Return the (x, y) coordinate for the center point of the cell that contains the specified text.  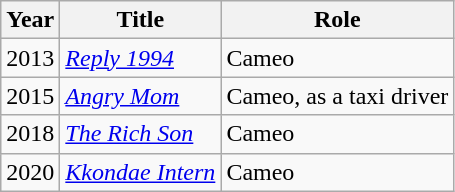
2020 (30, 172)
2018 (30, 134)
Cameo, as a taxi driver (338, 96)
Year (30, 20)
Role (338, 20)
Title (140, 20)
2015 (30, 96)
The Rich Son (140, 134)
Kkondae Intern (140, 172)
Angry Mom (140, 96)
2013 (30, 58)
Reply 1994 (140, 58)
